Output the [X, Y] coordinate of the center of the cell containing the given text.  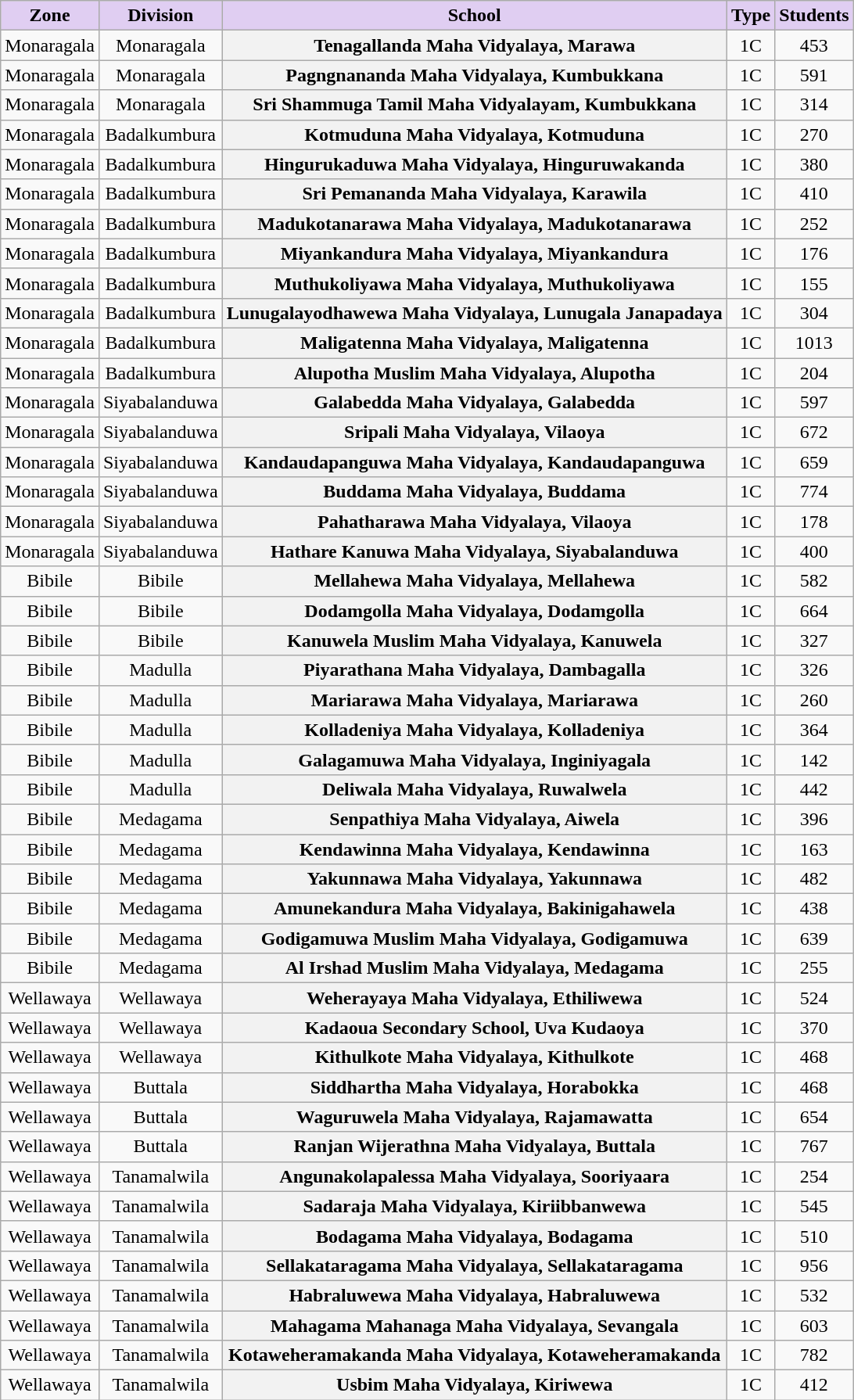
510 [814, 1236]
327 [814, 641]
178 [814, 522]
774 [814, 492]
Usbim Maha Vidyalaya, Kiriwewa [474, 1385]
Sripali Maha Vidyalaya, Vilaoya [474, 433]
Students [814, 16]
591 [814, 75]
Amunekandura Maha Vidyalaya, Bakinigahawela [474, 909]
639 [814, 939]
Buddama Maha Vidyalaya, Buddama [474, 492]
Tenagallanda Maha Vidyalaya, Marawa [474, 45]
School [474, 16]
Ranjan Wijerathna Maha Vidyalaya, Buttala [474, 1147]
956 [814, 1265]
Deliwala Maha Vidyalaya, Ruwalwela [474, 789]
Pahatharawa Maha Vidyalaya, Vilaoya [474, 522]
Kendawinna Maha Vidyalaya, Kendawinna [474, 849]
672 [814, 433]
Hathare Kanuwa Maha Vidyalaya, Siyabalanduwa [474, 551]
442 [814, 789]
Sri Pemananda Maha Vidyalaya, Karawila [474, 194]
Galagamuwa Maha Vidyalaya, Inginiyagala [474, 759]
597 [814, 403]
304 [814, 313]
524 [814, 998]
Kithulkote Maha Vidyalaya, Kithulkote [474, 1057]
270 [814, 135]
252 [814, 224]
Madukotanarawa Maha Vidyalaya, Madukotanarawa [474, 224]
Senpathiya Maha Vidyalaya, Aiwela [474, 819]
Habraluwewa Maha Vidyalaya, Habraluwewa [474, 1295]
326 [814, 670]
Sellakataragama Maha Vidyalaya, Sellakataragama [474, 1265]
364 [814, 730]
438 [814, 909]
545 [814, 1206]
370 [814, 1028]
Division [160, 16]
Kotaweheramakanda Maha Vidyalaya, Kotaweheramakanda [474, 1355]
582 [814, 581]
Kanuwela Muslim Maha Vidyalaya, Kanuwela [474, 641]
1013 [814, 343]
Type [751, 16]
Godigamuwa Muslim Maha Vidyalaya, Godigamuwa [474, 939]
Bodagama Maha Vidyalaya, Bodagama [474, 1236]
Galabedda Maha Vidyalaya, Galabedda [474, 403]
Zone [50, 16]
Kandaudapanguwa Maha Vidyalaya, Kandaudapanguwa [474, 462]
Alupotha Muslim Maha Vidyalaya, Alupotha [474, 373]
Angunakolapalessa Maha Vidyalaya, Sooriyaara [474, 1176]
380 [814, 164]
482 [814, 879]
204 [814, 373]
Lunugalayodhawewa Maha Vidyalaya, Lunugala Janapadaya [474, 313]
Kadaoua Secondary School, Uva Kudaoya [474, 1028]
176 [814, 253]
412 [814, 1385]
453 [814, 45]
155 [814, 283]
Siddhartha Maha Vidyalaya, Horabokka [474, 1087]
255 [814, 968]
Kotmuduna Maha Vidyalaya, Kotmuduna [474, 135]
659 [814, 462]
Waguruwela Maha Vidyalaya, Rajamawatta [474, 1117]
Sri Shammuga Tamil Maha Vidyalayam, Kumbukkana [474, 105]
603 [814, 1326]
Dodamgolla Maha Vidyalaya, Dodamgolla [474, 611]
Piyarathana Maha Vidyalaya, Dambagalla [474, 670]
664 [814, 611]
Kolladeniya Maha Vidyalaya, Kolladeniya [474, 730]
400 [814, 551]
410 [814, 194]
Yakunnawa Maha Vidyalaya, Yakunnawa [474, 879]
142 [814, 759]
163 [814, 849]
Hingurukaduwa Maha Vidyalaya, Hinguruwakanda [474, 164]
Muthukoliyawa Maha Vidyalaya, Muthukoliyawa [474, 283]
314 [814, 105]
396 [814, 819]
Miyankandura Maha Vidyalaya, Miyankandura [474, 253]
Mahagama Mahanaga Maha Vidyalaya, Sevangala [474, 1326]
Weherayaya Maha Vidyalaya, Ethiliwewa [474, 998]
Al Irshad Muslim Maha Vidyalaya, Medagama [474, 968]
Pagngnananda Maha Vidyalaya, Kumbukkana [474, 75]
260 [814, 700]
Sadaraja Maha Vidyalaya, Kiriibbanwewa [474, 1206]
Mellahewa Maha Vidyalaya, Mellahewa [474, 581]
532 [814, 1295]
767 [814, 1147]
782 [814, 1355]
654 [814, 1117]
Maligatenna Maha Vidyalaya, Maligatenna [474, 343]
254 [814, 1176]
Mariarawa Maha Vidyalaya, Mariarawa [474, 700]
